Provide the [X, Y] coordinate of the cell's center where the given text is located.  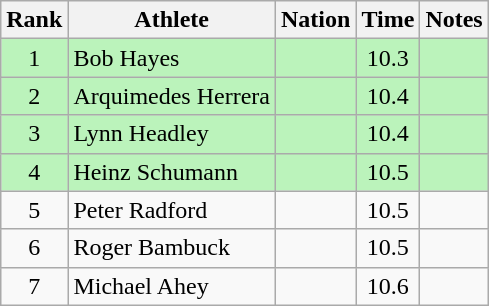
5 [34, 210]
Bob Hayes [172, 58]
4 [34, 172]
10.3 [388, 58]
10.6 [388, 286]
Arquimedes Herrera [172, 96]
Athlete [172, 20]
7 [34, 286]
2 [34, 96]
3 [34, 134]
1 [34, 58]
Rank [34, 20]
Lynn Headley [172, 134]
Michael Ahey [172, 286]
Peter Radford [172, 210]
Notes [454, 20]
Roger Bambuck [172, 248]
Nation [315, 20]
Time [388, 20]
6 [34, 248]
Heinz Schumann [172, 172]
